Return the (x, y) coordinate for the center point of the cell that contains the specified text.  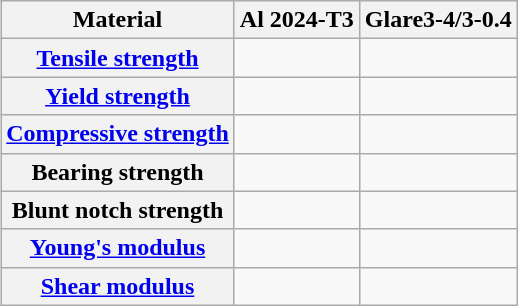
Tensile strength (118, 58)
Material (118, 20)
Compressive strength (118, 134)
Al 2024-T3 (296, 20)
Shear modulus (118, 286)
Blunt notch strength (118, 210)
Young's modulus (118, 248)
Bearing strength (118, 172)
Yield strength (118, 96)
Glare3-4/3-0.4 (438, 20)
